Pinpoint the cell where the given text exists, returning its [X, Y] midpoint coordinate. 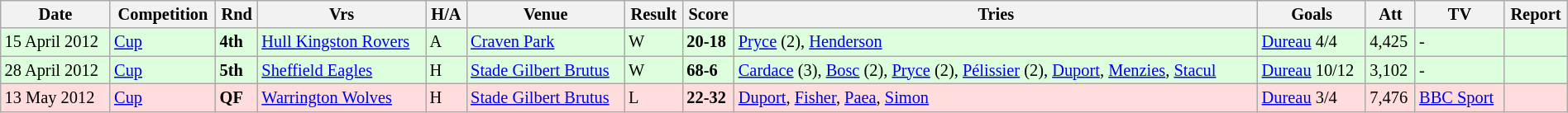
68-6 [708, 70]
BBC Sport [1459, 97]
Sheffield Eagles [341, 70]
TV [1459, 14]
Hull Kingston Rovers [341, 42]
Report [1537, 14]
Date [55, 14]
20-18 [708, 42]
3,102 [1390, 70]
H/A [447, 14]
7,476 [1390, 97]
Rnd [237, 14]
22-32 [708, 97]
13 May 2012 [55, 97]
Tries [996, 14]
Score [708, 14]
Dureau 10/12 [1312, 70]
28 April 2012 [55, 70]
Result [653, 14]
Competition [163, 14]
Pryce (2), Henderson [996, 42]
L [653, 97]
4th [237, 42]
Craven Park [546, 42]
Dureau 4/4 [1312, 42]
Att [1390, 14]
Vrs [341, 14]
Warrington Wolves [341, 97]
Venue [546, 14]
4,425 [1390, 42]
5th [237, 70]
Duport, Fisher, Paea, Simon [996, 97]
Goals [1312, 14]
A [447, 42]
15 April 2012 [55, 42]
Dureau 3/4 [1312, 97]
QF [237, 97]
Cardace (3), Bosc (2), Pryce (2), Pélissier (2), Duport, Menzies, Stacul [996, 70]
